Output the (x, y) coordinate of the center of the cell containing the given text.  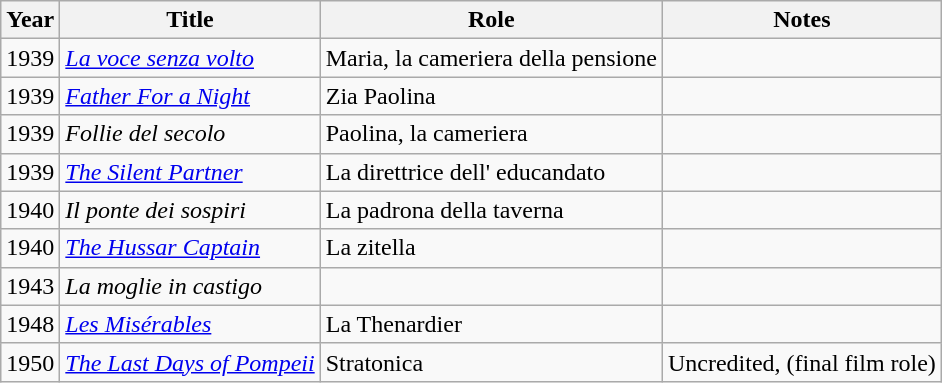
La zitella (491, 248)
Role (491, 20)
1950 (30, 362)
Paolina, la cameriera (491, 134)
Les Misérables (190, 324)
Zia Paolina (491, 96)
The Silent Partner (190, 172)
1948 (30, 324)
La moglie in castigo (190, 286)
The Last Days of Pompeii (190, 362)
La Thenardier (491, 324)
Uncredited, (final film role) (802, 362)
Il ponte dei sospiri (190, 210)
Notes (802, 20)
La direttrice dell' educandato (491, 172)
La voce senza volto (190, 58)
Year (30, 20)
Maria, la cameriera della pensione (491, 58)
Title (190, 20)
La padrona della taverna (491, 210)
Stratonica (491, 362)
1943 (30, 286)
Follie del secolo (190, 134)
Father For a Night (190, 96)
The Hussar Captain (190, 248)
